Identify which cell holds the provided text, then report its (x, y) central coordinate. 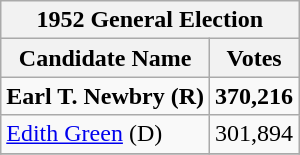
370,216 (254, 96)
Earl T. Newbry (R) (106, 96)
301,894 (254, 134)
Votes (254, 58)
Edith Green (D) (106, 134)
Candidate Name (106, 58)
1952 General Election (150, 20)
